For the text-containing cell, return its midpoint in [x, y] coordinate format. 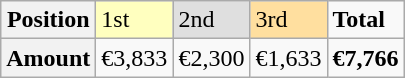
€7,766 [366, 58]
1st [134, 20]
€1,633 [288, 58]
Position [48, 20]
€2,300 [212, 58]
Total [366, 20]
Amount [48, 58]
€3,833 [134, 58]
2nd [212, 20]
3rd [288, 20]
